Find where the given text appears and provide that cell's center as (X, Y) coordinate. 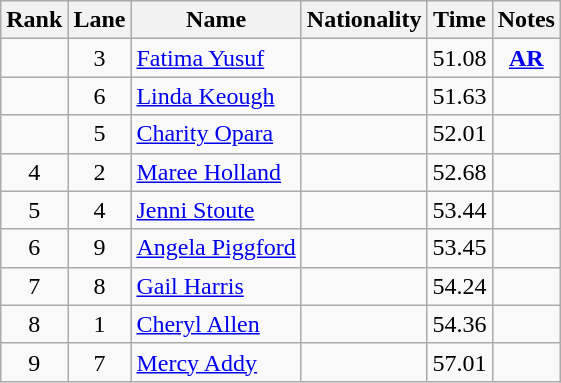
Notes (526, 20)
Linda Keough (216, 96)
54.36 (460, 324)
Gail Harris (216, 286)
53.45 (460, 248)
Angela Piggford (216, 248)
Maree Holland (216, 172)
53.44 (460, 210)
Cheryl Allen (216, 324)
Fatima Yusuf (216, 58)
Rank (34, 20)
51.08 (460, 58)
Jenni Stoute (216, 210)
AR (526, 58)
3 (100, 58)
1 (100, 324)
Lane (100, 20)
Mercy Addy (216, 362)
51.63 (460, 96)
52.68 (460, 172)
Time (460, 20)
57.01 (460, 362)
Charity Opara (216, 134)
Name (216, 20)
2 (100, 172)
52.01 (460, 134)
54.24 (460, 286)
Nationality (364, 20)
